Extract the [X, Y] coordinate from the center of the cell holding the provided text.  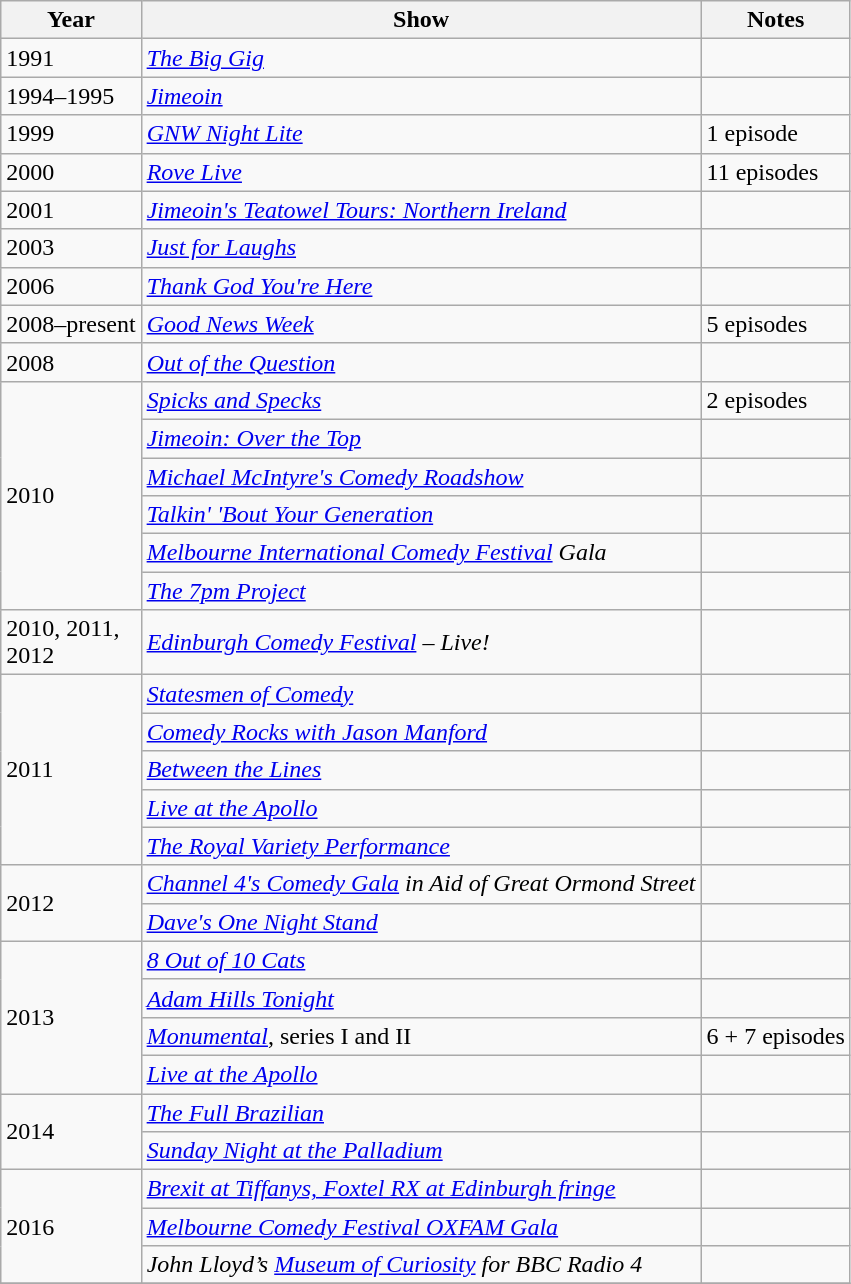
2 episodes [776, 400]
2014 [71, 1132]
Spicks and Specks [421, 400]
1 episode [776, 134]
2008 [71, 362]
Thank God You're Here [421, 286]
Talkin' 'Bout Your Generation [421, 515]
Channel 4's Comedy Gala in Aid of Great Ormond Street [421, 884]
1994–1995 [71, 96]
Rove Live [421, 172]
6 + 7 episodes [776, 1036]
2003 [71, 248]
1991 [71, 58]
Good News Week [421, 324]
2010, 2011, 2012 [71, 642]
The Royal Variety Performance [421, 846]
Monumental, series I and II [421, 1036]
5 episodes [776, 324]
11 episodes [776, 172]
The 7pm Project [421, 591]
2006 [71, 286]
1999 [71, 134]
The Full Brazilian [421, 1113]
Show [421, 20]
Jimeoin [421, 96]
2008–present [71, 324]
Sunday Night at the Palladium [421, 1151]
Melbourne Comedy Festival OXFAM Gala [421, 1227]
2010 [71, 495]
The Big Gig [421, 58]
John Lloyd’s Museum of Curiosity for BBC Radio 4 [421, 1265]
Just for Laughs [421, 248]
Edinburgh Comedy Festival – Live! [421, 642]
Dave's One Night Stand [421, 922]
GNW Night Lite [421, 134]
2000 [71, 172]
2012 [71, 903]
Between the Lines [421, 770]
2013 [71, 1017]
Notes [776, 20]
8 Out of 10 Cats [421, 960]
Jimeoin's Teatowel Tours: Northern Ireland [421, 210]
Comedy Rocks with Jason Manford [421, 732]
Michael McIntyre's Comedy Roadshow [421, 477]
Statesmen of Comedy [421, 694]
Year [71, 20]
2016 [71, 1227]
Jimeoin: Over the Top [421, 438]
2001 [71, 210]
Adam Hills Tonight [421, 998]
Melbourne International Comedy Festival Gala [421, 553]
Out of the Question [421, 362]
Brexit at Tiffanys, Foxtel RX at Edinburgh fringe [421, 1189]
2011 [71, 770]
